Pinpoint the cell where the given text exists, returning its (x, y) midpoint coordinate. 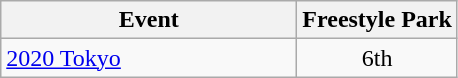
Freestyle Park (378, 20)
2020 Tokyo (149, 58)
6th (378, 58)
Event (149, 20)
